Find where the given text appears and provide that cell's center as [x, y] coordinate. 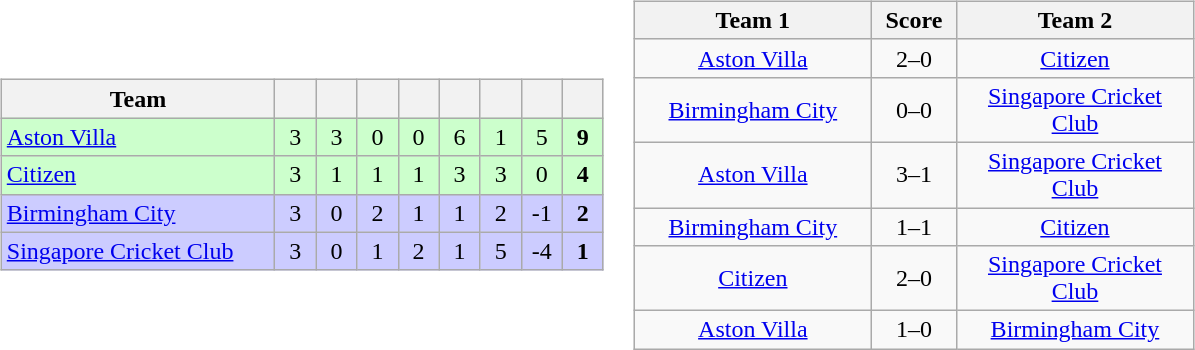
Team 2 [1075, 20]
4 [582, 175]
9 [582, 137]
3–1 [914, 174]
Team [138, 99]
Team 1 [753, 20]
1–0 [914, 330]
1–1 [914, 227]
-4 [542, 251]
-1 [542, 213]
6 [460, 137]
Score [914, 20]
0–0 [914, 110]
